Capture the cell that displays the provided text and extract its [X, Y] central coordinate. 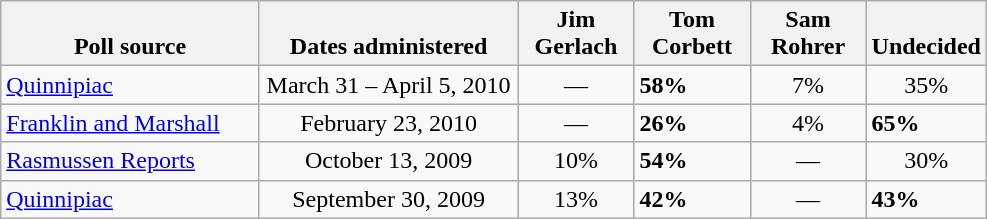
Rasmussen Reports [130, 161]
7% [808, 85]
65% [926, 123]
Poll source [130, 34]
13% [576, 199]
Franklin and Marshall [130, 123]
58% [692, 85]
March 31 – April 5, 2010 [388, 85]
30% [926, 161]
September 30, 2009 [388, 199]
35% [926, 85]
26% [692, 123]
54% [692, 161]
Undecided [926, 34]
October 13, 2009 [388, 161]
JimGerlach [576, 34]
SamRohrer [808, 34]
TomCorbett [692, 34]
Dates administered [388, 34]
43% [926, 199]
February 23, 2010 [388, 123]
4% [808, 123]
42% [692, 199]
10% [576, 161]
